Search for the cell housing the specified text and yield its [X, Y] center coordinate. 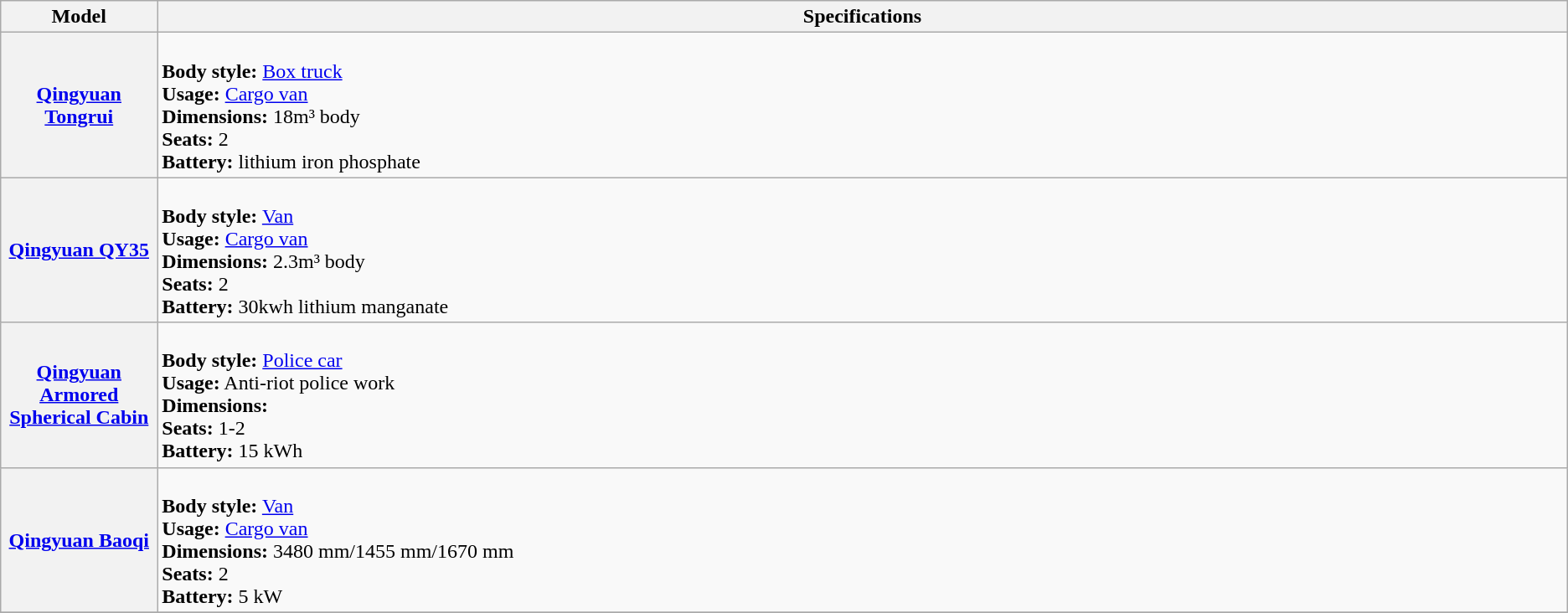
Body style: VanUsage: Cargo vanDimensions: 3480 mm/1455 mm/1670 mmSeats: 2Battery: 5 kW [863, 539]
Body style: Police carUsage: Anti-riot police workDimensions:Seats: 1-2Battery: 15 kWh [863, 395]
Qingyuan QY35 [79, 250]
Model [79, 17]
Qingyuan Baoqi [79, 539]
Qingyuan Tongrui [79, 106]
Qingyuan Armored Spherical Cabin [79, 395]
Body style: Box truckUsage: Cargo vanDimensions: 18m³ bodySeats: 2Battery: lithium iron phosphate [863, 106]
Body style: VanUsage: Cargo vanDimensions: 2.3m³ bodySeats: 2Battery: 30kwh lithium manganate [863, 250]
Specifications [863, 17]
